Detect which cell encompasses the target text, then output its [x, y] center coordinate. 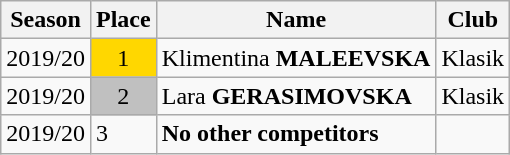
1 [123, 58]
Season [46, 20]
Klimentina MALEEVSKA [296, 58]
Place [123, 20]
3 [123, 134]
Name [296, 20]
No other competitors [296, 134]
Club [473, 20]
2 [123, 96]
Lara GERASIMOVSKA [296, 96]
